Find where the given text appears and provide that cell's center as [X, Y] coordinate. 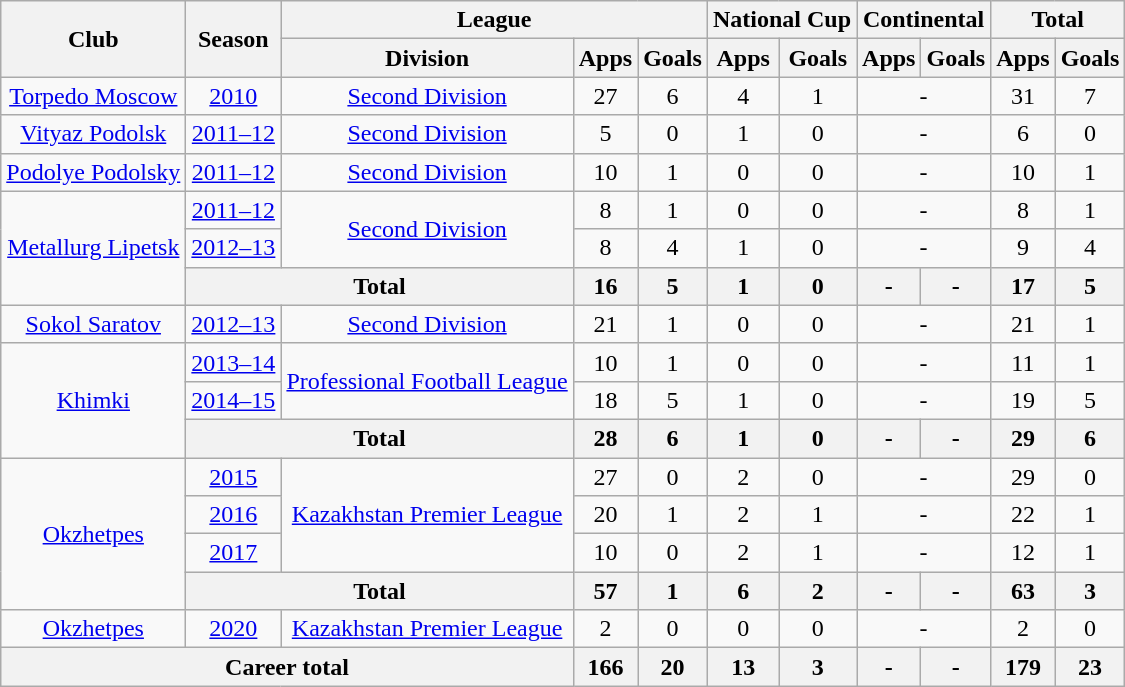
17 [1023, 286]
Sokol Saratov [94, 324]
23 [1090, 667]
7 [1090, 96]
2013–14 [234, 362]
11 [1023, 362]
Club [94, 39]
League [494, 20]
Podolye Podolsky [94, 172]
18 [605, 400]
Khimki [94, 400]
Continental [924, 20]
Vityaz Podolsk [94, 134]
13 [743, 667]
Division [427, 58]
28 [605, 438]
2010 [234, 96]
2016 [234, 515]
2014–15 [234, 400]
19 [1023, 400]
Season [234, 39]
Career total [287, 667]
2020 [234, 629]
2015 [234, 477]
Professional Football League [427, 381]
Torpedo Moscow [94, 96]
16 [605, 286]
22 [1023, 515]
Metallurg Lipetsk [94, 248]
166 [605, 667]
12 [1023, 553]
9 [1023, 248]
63 [1023, 591]
31 [1023, 96]
National Cup [782, 20]
57 [605, 591]
179 [1023, 667]
2017 [234, 553]
